From the cell containing the given text, extract its center point as (X, Y) coordinate. 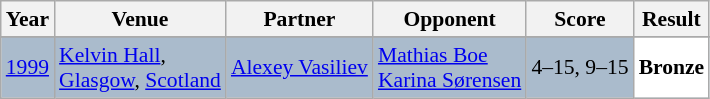
Result (672, 19)
Score (580, 19)
Opponent (450, 19)
Mathias Boe Karina Sørensen (450, 68)
1999 (28, 68)
4–15, 9–15 (580, 68)
Venue (140, 19)
Year (28, 19)
Kelvin Hall,Glasgow, Scotland (140, 68)
Partner (300, 19)
Bronze (672, 68)
Alexey Vasiliev (300, 68)
